Return (x, y) of the center of cell containing provided text 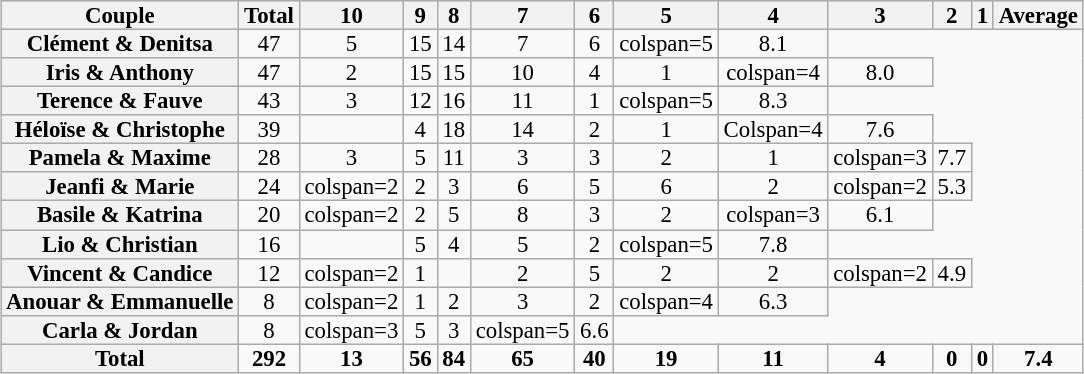
7.8 (773, 244)
Vincent & Candice (120, 272)
Couple (120, 16)
39 (269, 130)
Colspan=4 (773, 130)
Average (1038, 16)
8.0 (880, 72)
6.3 (773, 302)
24 (269, 186)
65 (522, 358)
Carla & Jordan (120, 330)
4.9 (952, 272)
84 (454, 358)
Héloïse & Christophe (120, 130)
20 (269, 216)
40 (594, 358)
18 (454, 130)
Basile & Katrina (120, 216)
13 (351, 358)
Anouar & Emmanuelle (120, 302)
43 (269, 102)
Jeanfi & Marie (120, 186)
19 (666, 358)
7.4 (1038, 358)
6.1 (880, 216)
6.6 (594, 330)
Terence & Fauve (120, 102)
Lio & Christian (120, 244)
Clément & Denitsa (120, 44)
8.3 (773, 102)
28 (269, 158)
7.7 (952, 158)
8.1 (773, 44)
Iris & Anthony (120, 72)
9 (420, 16)
Pamela & Maxime (120, 158)
56 (420, 358)
7.6 (880, 130)
5.3 (952, 186)
292 (269, 358)
